Identify which cell holds the provided text, then report its (x, y) central coordinate. 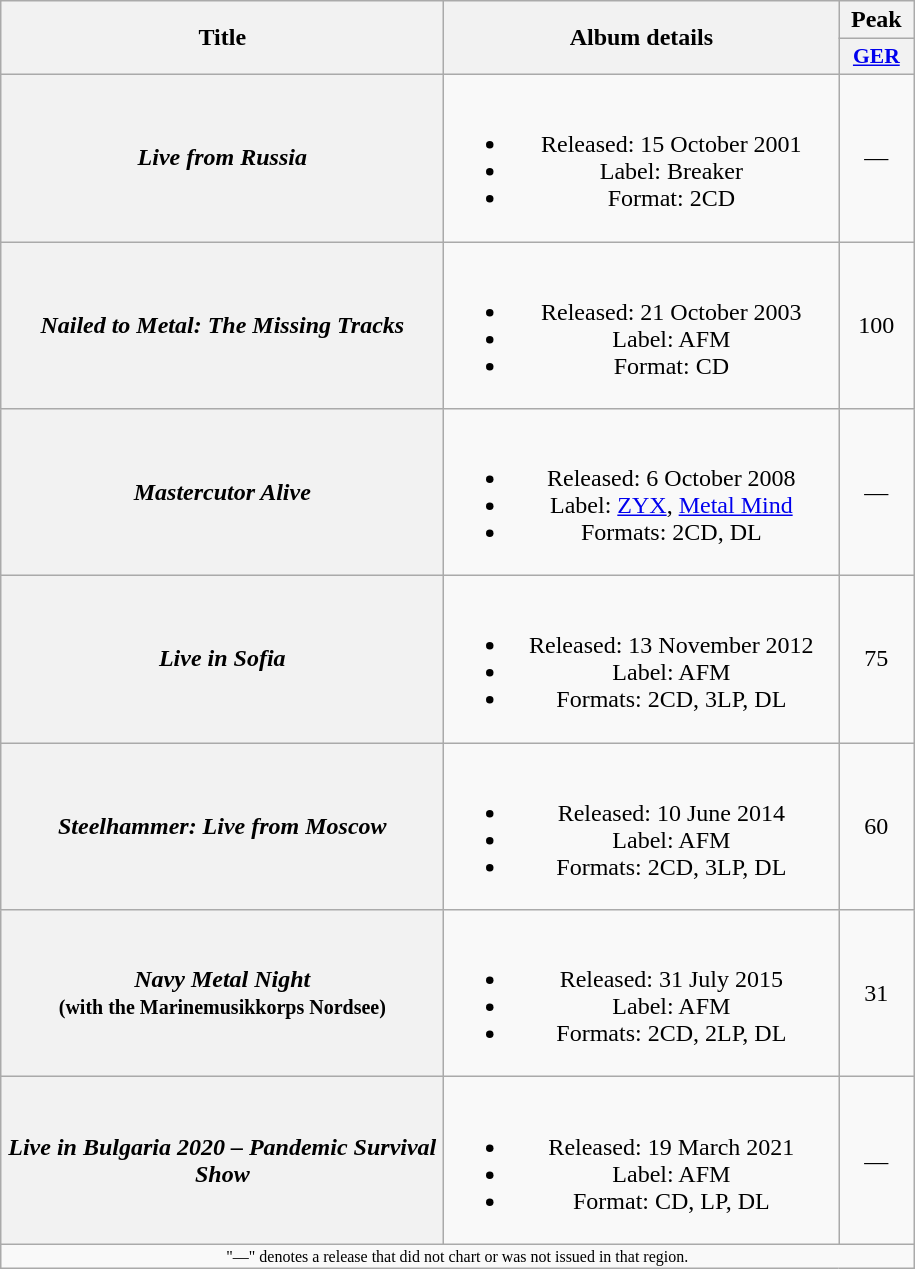
Released: 15 October 2001Label: BreakerFormat: 2CD (642, 158)
"—" denotes a release that did not chart or was not issued in that region. (458, 1256)
Nailed to Metal: The Missing Tracks (222, 326)
Released: 13 November 2012Label: AFMFormats: 2CD, 3LP, DL (642, 660)
Live from Russia (222, 158)
Title (222, 38)
31 (876, 994)
Released: 6 October 2008Label: ZYX, Metal MindFormats: 2CD, DL (642, 492)
Live in Bulgaria 2020 – Pandemic Survival Show (222, 1160)
Album details (642, 38)
Released: 19 March 2021Label: AFMFormat: CD, LP, DL (642, 1160)
Steelhammer: Live from Moscow (222, 826)
Navy Metal Night(with the Marinemusikkorps Nordsee) (222, 994)
Released: 21 October 2003Label: AFMFormat: CD (642, 326)
GER (876, 57)
Released: 31 July 2015Label: AFMFormats: 2CD, 2LP, DL (642, 994)
Mastercutor Alive (222, 492)
100 (876, 326)
Live in Sofia (222, 660)
60 (876, 826)
Peak (876, 20)
Released: 10 June 2014Label: AFMFormats: 2CD, 3LP, DL (642, 826)
75 (876, 660)
